Locate the cell with the specified text and output its [X, Y] center coordinate. 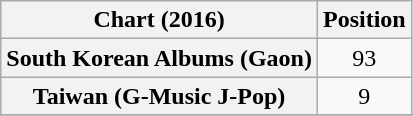
Chart (2016) [160, 20]
Taiwan (G-Music J-Pop) [160, 96]
9 [364, 96]
South Korean Albums (Gaon) [160, 58]
Position [364, 20]
93 [364, 58]
